Provide the [x, y] coordinate of the cell's center where the given text is located.  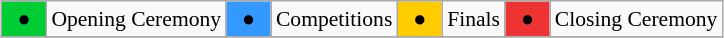
Opening Ceremony [136, 19]
Closing Ceremony [636, 19]
Competitions [334, 19]
Finals [474, 19]
